Return the (x, y) coordinate for the center point of the cell that contains the specified text.  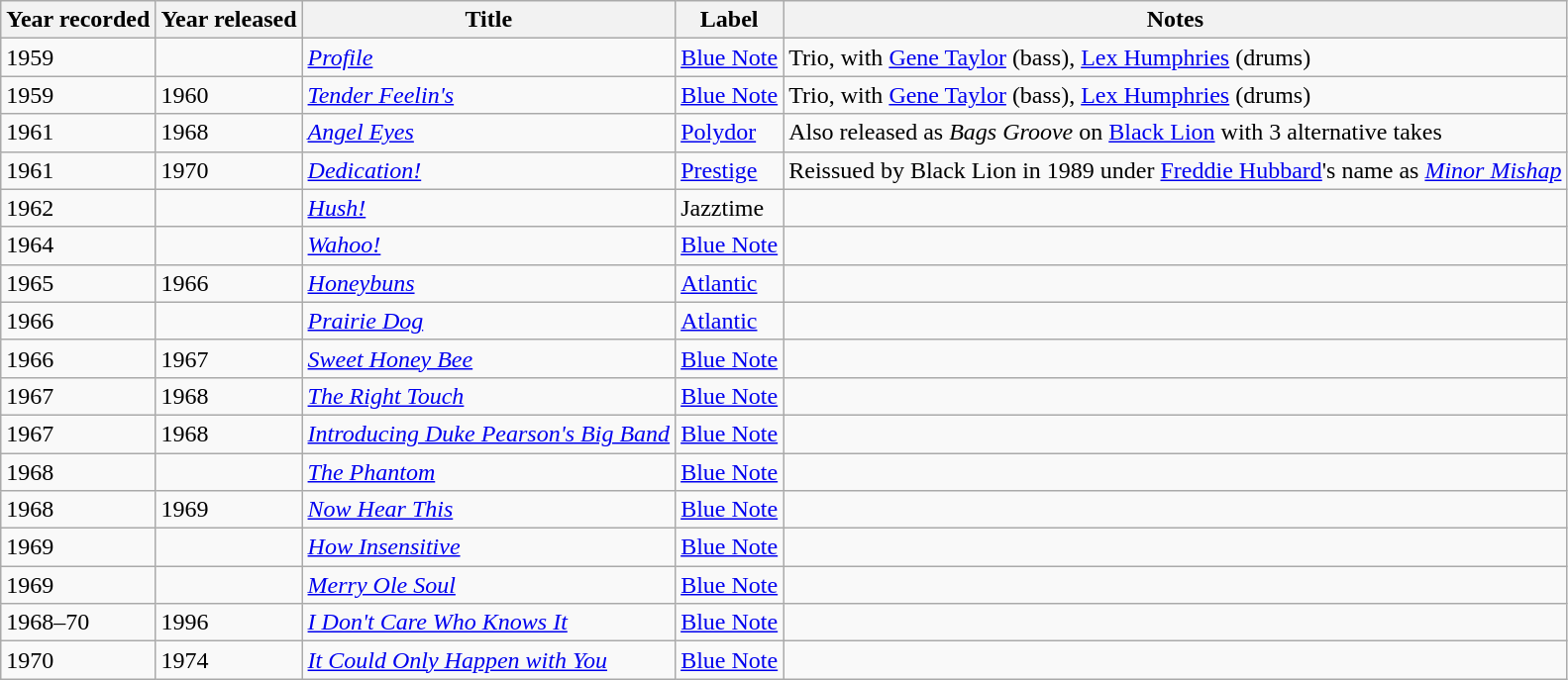
1974 (229, 660)
Introducing Duke Pearson's Big Band (489, 434)
Year recorded (78, 20)
Title (489, 20)
I Don't Care Who Knows It (489, 623)
Angel Eyes (489, 133)
Sweet Honey Bee (489, 358)
Polydor (729, 133)
1962 (78, 208)
Wahoo! (489, 245)
Merry Ole Soul (489, 585)
Also released as Bags Groove on Black Lion with 3 alternative takes (1175, 133)
Honeybuns (489, 283)
1968–70 (78, 623)
How Insensitive (489, 547)
1965 (78, 283)
Jazztime (729, 208)
Prairie Dog (489, 321)
Year released (229, 20)
1960 (229, 95)
Prestige (729, 170)
Now Hear This (489, 510)
Dedication! (489, 170)
It Could Only Happen with You (489, 660)
The Right Touch (489, 396)
Label (729, 20)
1996 (229, 623)
Reissued by Black Lion in 1989 under Freddie Hubbard's name as Minor Mishap (1175, 170)
Notes (1175, 20)
Hush! (489, 208)
1964 (78, 245)
Tender Feelin's (489, 95)
Profile (489, 57)
The Phantom (489, 472)
